From the cell containing the given text, extract its center point as [X, Y] coordinate. 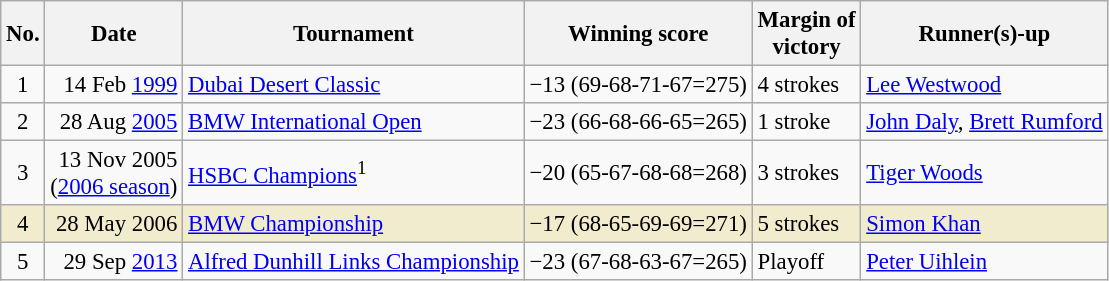
−23 (67-68-63-67=265) [638, 262]
4 strokes [806, 85]
28 May 2006 [114, 224]
1 [23, 85]
28 Aug 2005 [114, 122]
Playoff [806, 262]
Peter Uihlein [984, 262]
−23 (66-68-66-65=265) [638, 122]
John Daly, Brett Rumford [984, 122]
13 Nov 2005(2006 season) [114, 174]
29 Sep 2013 [114, 262]
5 [23, 262]
14 Feb 1999 [114, 85]
2 [23, 122]
No. [23, 34]
3 [23, 174]
4 [23, 224]
Winning score [638, 34]
BMW Championship [354, 224]
5 strokes [806, 224]
1 stroke [806, 122]
Dubai Desert Classic [354, 85]
Alfred Dunhill Links Championship [354, 262]
Tournament [354, 34]
−13 (69-68-71-67=275) [638, 85]
−17 (68-65-69-69=271) [638, 224]
3 strokes [806, 174]
Simon Khan [984, 224]
−20 (65-67-68-68=268) [638, 174]
Runner(s)-up [984, 34]
HSBC Champions1 [354, 174]
BMW International Open [354, 122]
Tiger Woods [984, 174]
Lee Westwood [984, 85]
Date [114, 34]
Margin ofvictory [806, 34]
